Provide the [X, Y] coordinate of the cell's center where the given text is located.  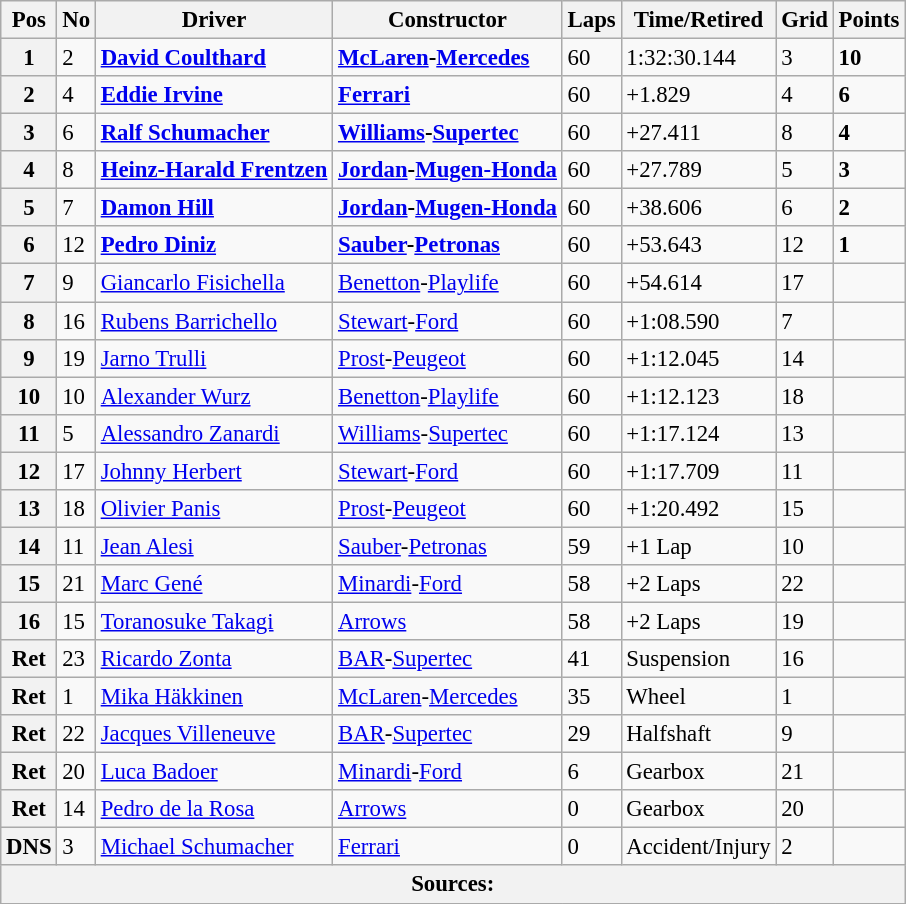
Luca Badoer [214, 772]
+1:12.123 [698, 396]
Wheel [698, 697]
No [76, 20]
+1:17.709 [698, 471]
Points [868, 20]
23 [76, 659]
Time/Retired [698, 20]
Johnny Herbert [214, 471]
Eddie Irvine [214, 95]
+54.614 [698, 283]
+1:08.590 [698, 321]
+1:17.124 [698, 433]
Ricardo Zonta [214, 659]
Driver [214, 20]
Rubens Barrichello [214, 321]
+1:12.045 [698, 358]
Toranosuke Takagi [214, 621]
Sources: [453, 885]
Pedro de la Rosa [214, 809]
Pedro Diniz [214, 245]
41 [592, 659]
Damon Hill [214, 208]
Olivier Panis [214, 509]
Michael Schumacher [214, 847]
Laps [592, 20]
Alessandro Zanardi [214, 433]
Constructor [448, 20]
David Coulthard [214, 58]
+1:20.492 [698, 509]
+27.411 [698, 133]
DNS [29, 847]
Alexander Wurz [214, 396]
Ralf Schumacher [214, 133]
+27.789 [698, 170]
+1.829 [698, 95]
59 [592, 546]
1:32:30.144 [698, 58]
29 [592, 734]
+38.606 [698, 208]
Jarno Trulli [214, 358]
Grid [804, 20]
+53.643 [698, 245]
Suspension [698, 659]
Pos [29, 20]
Giancarlo Fisichella [214, 283]
Heinz-Harald Frentzen [214, 170]
Mika Häkkinen [214, 697]
+1 Lap [698, 546]
35 [592, 697]
Jacques Villeneuve [214, 734]
Accident/Injury [698, 847]
Jean Alesi [214, 546]
Marc Gené [214, 584]
Halfshaft [698, 734]
